From the cell containing the given text, extract its center point as [x, y] coordinate. 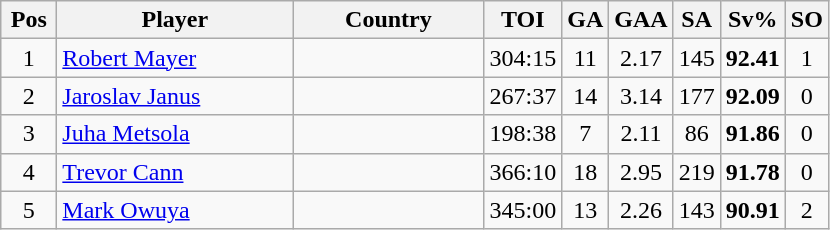
92.09 [752, 96]
2.11 [641, 134]
177 [696, 96]
Sv% [752, 20]
4 [29, 172]
3 [29, 134]
13 [586, 210]
18 [586, 172]
304:15 [523, 58]
267:37 [523, 96]
91.78 [752, 172]
11 [586, 58]
145 [696, 58]
3.14 [641, 96]
Mark Owuya [175, 210]
14 [586, 96]
91.86 [752, 134]
2.17 [641, 58]
SO [806, 20]
GAA [641, 20]
Pos [29, 20]
143 [696, 210]
5 [29, 210]
Trevor Cann [175, 172]
Jaroslav Janus [175, 96]
TOI [523, 20]
92.41 [752, 58]
Robert Mayer [175, 58]
2.26 [641, 210]
SA [696, 20]
2.95 [641, 172]
Player [175, 20]
GA [586, 20]
Juha Metsola [175, 134]
90.91 [752, 210]
Country [388, 20]
219 [696, 172]
366:10 [523, 172]
345:00 [523, 210]
86 [696, 134]
7 [586, 134]
198:38 [523, 134]
